Scan for the cell matching the given text and deliver its [X, Y] coordinate at center. 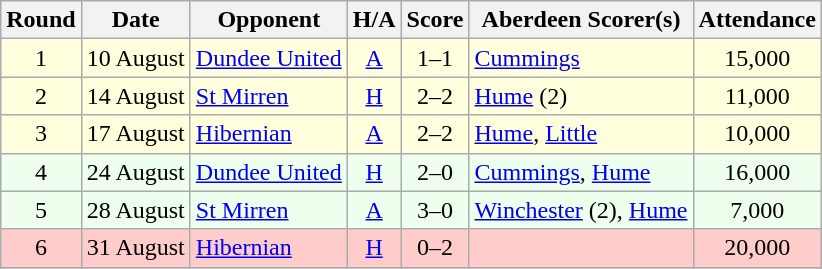
20,000 [757, 248]
Winchester (2), Hume [581, 210]
2 [41, 96]
5 [41, 210]
Opponent [268, 20]
Score [435, 20]
2–0 [435, 172]
31 August [136, 248]
Aberdeen Scorer(s) [581, 20]
Round [41, 20]
Cummings, Hume [581, 172]
16,000 [757, 172]
28 August [136, 210]
H/A [374, 20]
14 August [136, 96]
4 [41, 172]
15,000 [757, 58]
3–0 [435, 210]
24 August [136, 172]
Attendance [757, 20]
17 August [136, 134]
10,000 [757, 134]
Hume (2) [581, 96]
Date [136, 20]
3 [41, 134]
11,000 [757, 96]
1 [41, 58]
0–2 [435, 248]
1–1 [435, 58]
10 August [136, 58]
Cummings [581, 58]
6 [41, 248]
Hume, Little [581, 134]
7,000 [757, 210]
